Return (X, Y) of the center of cell containing provided text 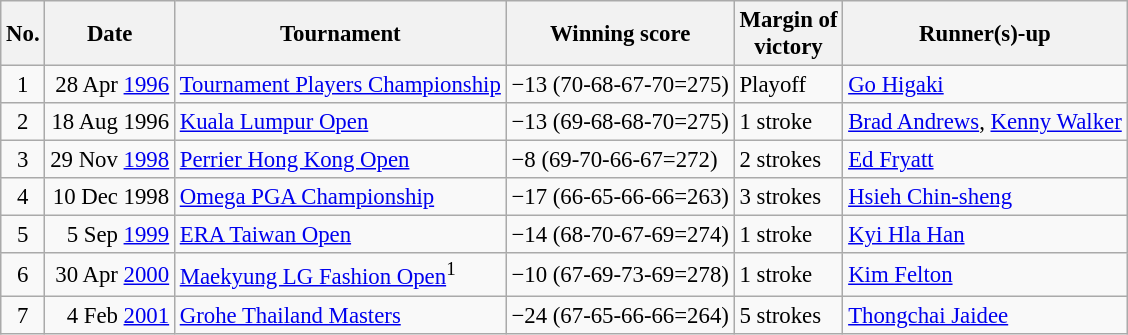
ERA Taiwan Open (340, 235)
Grohe Thailand Masters (340, 315)
3 (23, 160)
−13 (69-68-68-70=275) (620, 122)
−14 (68-70-67-69=274) (620, 235)
5 Sep 1999 (110, 235)
−24 (67-65-66-66=264) (620, 315)
29 Nov 1998 (110, 160)
−10 (67-69-73-69=278) (620, 275)
Kyi Hla Han (985, 235)
Date (110, 34)
3 strokes (788, 197)
Hsieh Chin-sheng (985, 197)
6 (23, 275)
4 Feb 2001 (110, 315)
Kuala Lumpur Open (340, 122)
−17 (66-65-66-66=263) (620, 197)
Go Higaki (985, 85)
Omega PGA Championship (340, 197)
10 Dec 1998 (110, 197)
Tournament (340, 34)
30 Apr 2000 (110, 275)
7 (23, 315)
5 strokes (788, 315)
18 Aug 1996 (110, 122)
5 (23, 235)
4 (23, 197)
2 strokes (788, 160)
Playoff (788, 85)
No. (23, 34)
Ed Fryatt (985, 160)
Brad Andrews, Kenny Walker (985, 122)
Margin ofvictory (788, 34)
Maekyung LG Fashion Open1 (340, 275)
−8 (69-70-66-67=272) (620, 160)
Winning score (620, 34)
Perrier Hong Kong Open (340, 160)
Tournament Players Championship (340, 85)
−13 (70-68-67-70=275) (620, 85)
28 Apr 1996 (110, 85)
2 (23, 122)
Runner(s)-up (985, 34)
Kim Felton (985, 275)
Thongchai Jaidee (985, 315)
1 (23, 85)
